Find where the given text appears and provide that cell's center as (X, Y) coordinate. 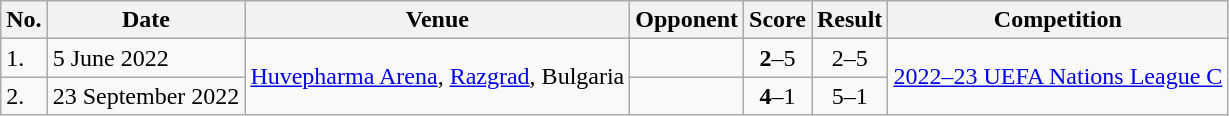
No. (24, 20)
4–1 (778, 96)
2. (24, 96)
2022–23 UEFA Nations League C (1058, 77)
Date (146, 20)
Result (850, 20)
1. (24, 58)
Competition (1058, 20)
Venue (438, 20)
Huvepharma Arena, Razgrad, Bulgaria (438, 77)
23 September 2022 (146, 96)
Score (778, 20)
5–1 (850, 96)
5 June 2022 (146, 58)
Opponent (687, 20)
